Return [X, Y] of the center of cell containing provided text 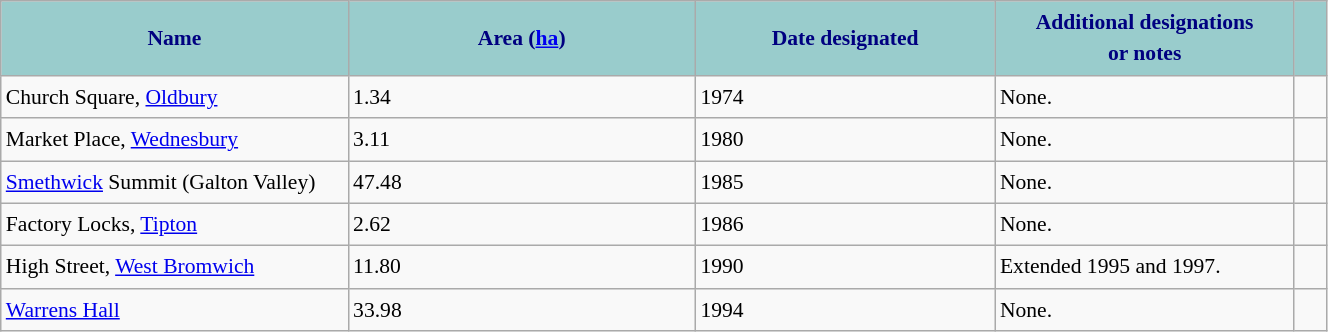
Extended 1995 and 1997. [1145, 268]
Date designated [845, 38]
11.80 [522, 268]
47.48 [522, 182]
Factory Locks, Tipton [174, 226]
1.34 [522, 98]
Name [174, 38]
1990 [845, 268]
Additional designations or notes [1145, 38]
1980 [845, 140]
1986 [845, 226]
3.11 [522, 140]
1974 [845, 98]
2.62 [522, 226]
Market Place, Wednesbury [174, 140]
33.98 [522, 310]
1985 [845, 182]
Church Square, Oldbury [174, 98]
Warrens Hall [174, 310]
High Street, West Bromwich [174, 268]
Smethwick Summit (Galton Valley) [174, 182]
Area (ha) [522, 38]
1994 [845, 310]
